For the text-containing cell, return its midpoint in (x, y) coordinate format. 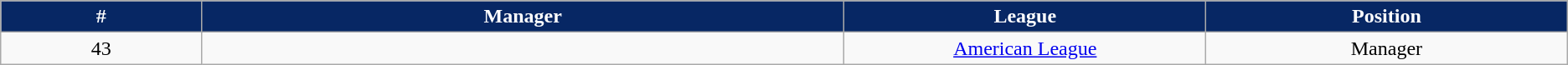
American League (1025, 48)
Position (1387, 17)
# (101, 17)
League (1025, 17)
43 (101, 48)
